Detect which cell encompasses the target text, then output its (X, Y) center coordinate. 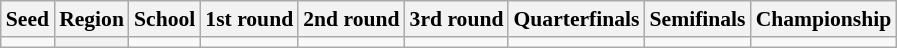
School (164, 19)
Quarterfinals (576, 19)
Championship (824, 19)
Region (92, 19)
Semifinals (698, 19)
Seed (28, 19)
3rd round (457, 19)
2nd round (351, 19)
1st round (249, 19)
